Identify which cell holds the provided text, then report its (x, y) central coordinate. 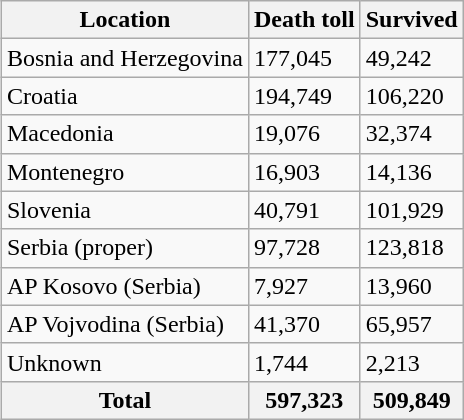
1,744 (304, 362)
16,903 (304, 172)
49,242 (412, 58)
106,220 (412, 96)
14,136 (412, 172)
177,045 (304, 58)
Macedonia (124, 134)
194,749 (304, 96)
2,213 (412, 362)
Location (124, 20)
597,323 (304, 400)
41,370 (304, 324)
101,929 (412, 210)
Croatia (124, 96)
40,791 (304, 210)
Slovenia (124, 210)
Death toll (304, 20)
7,927 (304, 286)
Montenegro (124, 172)
65,957 (412, 324)
AP Kosovo (Serbia) (124, 286)
13,960 (412, 286)
123,818 (412, 248)
97,728 (304, 248)
19,076 (304, 134)
32,374 (412, 134)
Total (124, 400)
Serbia (proper) (124, 248)
Bosnia and Herzegovina (124, 58)
509,849 (412, 400)
Unknown (124, 362)
AP Vojvodina (Serbia) (124, 324)
Survived (412, 20)
